For the text-containing cell, return its midpoint in [x, y] coordinate format. 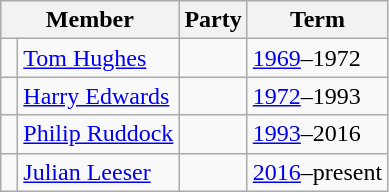
Term [317, 20]
1969–1972 [317, 58]
1972–1993 [317, 96]
Member [90, 20]
Harry Edwards [98, 96]
1993–2016 [317, 134]
2016–present [317, 172]
Julian Leeser [98, 172]
Philip Ruddock [98, 134]
Party [213, 20]
Tom Hughes [98, 58]
